Return [x, y] of the center of cell containing provided text 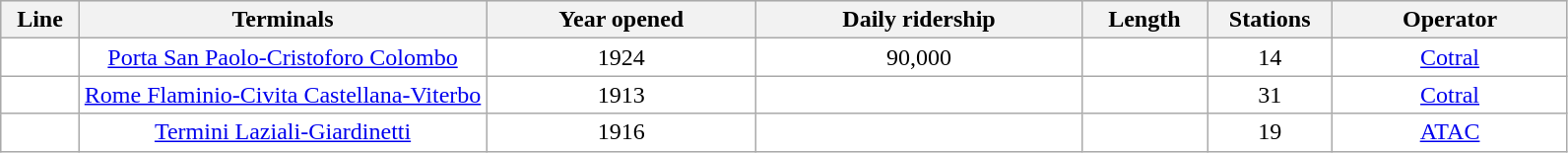
Line [40, 20]
Rome Flaminio-Civita Castellana-Viterbo [283, 95]
19 [1271, 132]
1916 [621, 132]
Daily ridership [920, 20]
14 [1271, 57]
Terminals [283, 20]
Operator [1450, 20]
Year opened [621, 20]
90,000 [920, 57]
31 [1271, 95]
Stations [1271, 20]
ATAC [1450, 132]
Porta San Paolo-Cristoforo Colombo [283, 57]
1913 [621, 95]
Length [1144, 20]
Termini Laziali-Giardinetti [283, 132]
1924 [621, 57]
